For the text-containing cell, return its midpoint in [x, y] coordinate format. 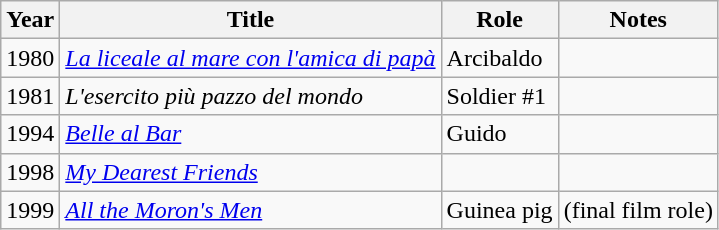
1999 [30, 210]
Title [250, 20]
1994 [30, 134]
L'esercito più pazzo del mondo [250, 96]
Arcibaldo [500, 58]
Belle al Bar [250, 134]
Role [500, 20]
1981 [30, 96]
All the Moron's Men [250, 210]
Year [30, 20]
La liceale al mare con l'amica di papà [250, 58]
My Dearest Friends [250, 172]
Soldier #1 [500, 96]
1998 [30, 172]
Guinea pig [500, 210]
Notes [638, 20]
Guido [500, 134]
(final film role) [638, 210]
1980 [30, 58]
